Search for the cell housing the specified text and yield its [x, y] center coordinate. 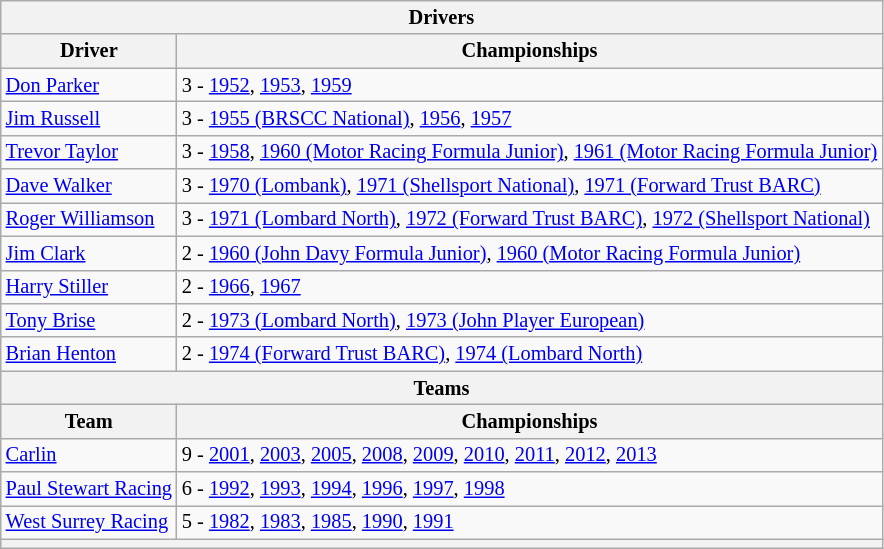
West Surrey Racing [89, 522]
2 - 1973 (Lombard North), 1973 (John Player European) [530, 320]
5 - 1982, 1983, 1985, 1990, 1991 [530, 522]
3 - 1955 (BRSCC National), 1956, 1957 [530, 118]
Brian Henton [89, 354]
3 - 1952, 1953, 1959 [530, 85]
Dave Walker [89, 186]
2 - 1960 (John Davy Formula Junior), 1960 (Motor Racing Formula Junior) [530, 253]
6 - 1992, 1993, 1994, 1996, 1997, 1998 [530, 489]
Team [89, 421]
3 - 1958, 1960 (Motor Racing Formula Junior), 1961 (Motor Racing Formula Junior) [530, 152]
Don Parker [89, 85]
Tony Brise [89, 320]
Drivers [442, 17]
Jim Clark [89, 253]
2 - 1966, 1967 [530, 287]
Harry Stiller [89, 287]
Jim Russell [89, 118]
3 - 1970 (Lombank), 1971 (Shellsport National), 1971 (Forward Trust BARC) [530, 186]
Paul Stewart Racing [89, 489]
Carlin [89, 455]
2 - 1974 (Forward Trust BARC), 1974 (Lombard North) [530, 354]
Trevor Taylor [89, 152]
Roger Williamson [89, 219]
Driver [89, 51]
Teams [442, 388]
3 - 1971 (Lombard North), 1972 (Forward Trust BARC), 1972 (Shellsport National) [530, 219]
9 - 2001, 2003, 2005, 2008, 2009, 2010, 2011, 2012, 2013 [530, 455]
